Locate the cell with the specified text and output its [x, y] center coordinate. 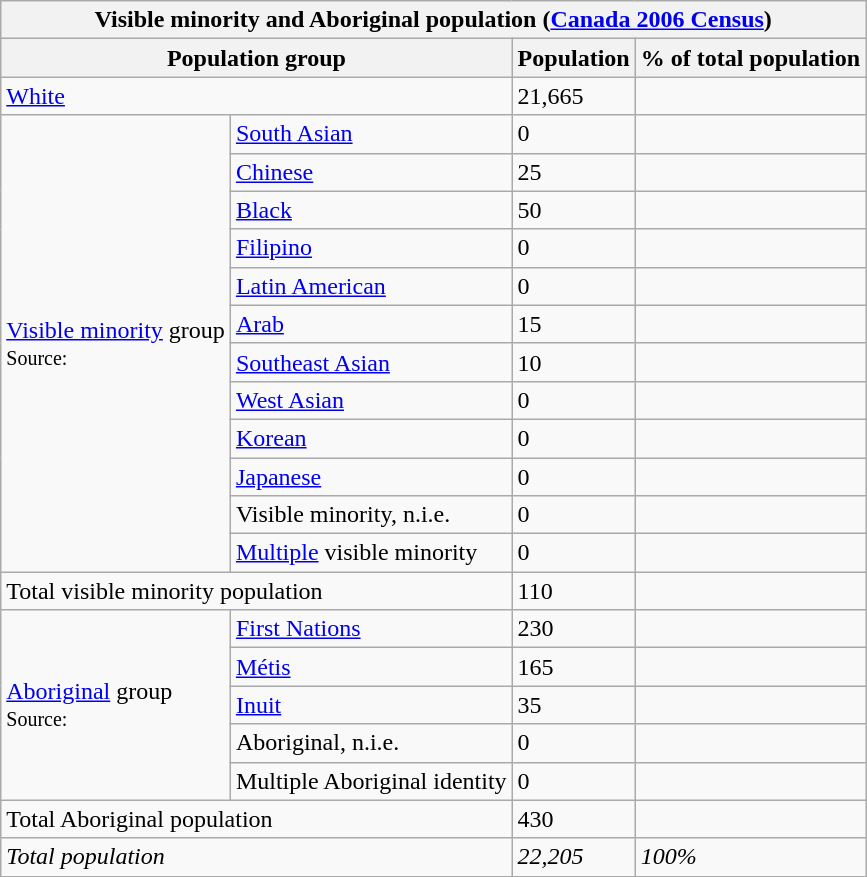
Population group [256, 58]
430 [574, 819]
Total Aboriginal population [256, 819]
Multiple visible minority [371, 553]
Métis [371, 667]
25 [574, 172]
50 [574, 210]
110 [574, 591]
Latin American [371, 286]
White [256, 96]
Korean [371, 438]
Multiple Aboriginal identity [371, 781]
15 [574, 324]
% of total population [750, 58]
Visible minority, n.i.e. [371, 515]
Southeast Asian [371, 362]
Visible minority and Aboriginal population (Canada 2006 Census) [434, 20]
Population [574, 58]
West Asian [371, 400]
Black [371, 210]
Japanese [371, 477]
Arab [371, 324]
165 [574, 667]
First Nations [371, 629]
230 [574, 629]
Total population [256, 857]
100% [750, 857]
22,205 [574, 857]
Total visible minority population [256, 591]
Filipino [371, 248]
21,665 [574, 96]
35 [574, 705]
Inuit [371, 705]
Chinese [371, 172]
Visible minority groupSource: [116, 344]
10 [574, 362]
Aboriginal groupSource: [116, 705]
South Asian [371, 134]
Aboriginal, n.i.e. [371, 743]
